Detect which cell encompasses the target text, then output its [x, y] center coordinate. 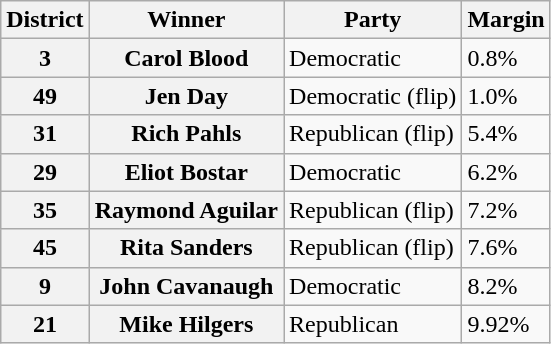
Jen Day [186, 96]
0.8% [506, 58]
31 [45, 134]
Eliot Bostar [186, 172]
5.4% [506, 134]
Democratic (flip) [373, 96]
9.92% [506, 324]
9 [45, 286]
John Cavanaugh [186, 286]
Margin [506, 20]
Raymond Aguilar [186, 210]
Mike Hilgers [186, 324]
1.0% [506, 96]
Rich Pahls [186, 134]
Carol Blood [186, 58]
District [45, 20]
6.2% [506, 172]
7.2% [506, 210]
7.6% [506, 248]
49 [45, 96]
29 [45, 172]
3 [45, 58]
35 [45, 210]
Republican [373, 324]
21 [45, 324]
8.2% [506, 286]
Winner [186, 20]
Party [373, 20]
Rita Sanders [186, 248]
45 [45, 248]
